Locate the cell with the specified text and output its [X, Y] center coordinate. 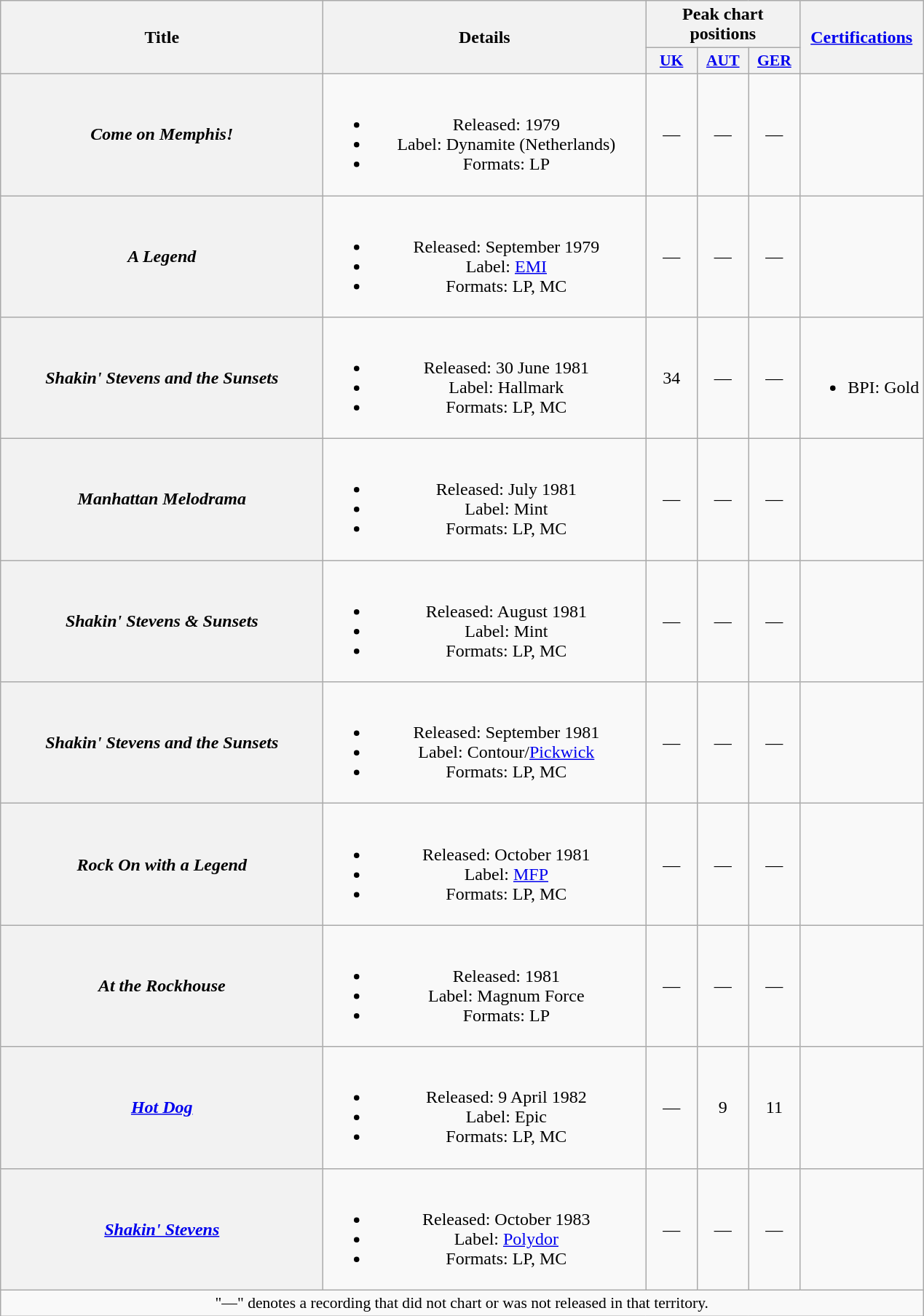
A Legend [162, 256]
BPI: Gold [862, 378]
Title [162, 38]
Released: August 1981Label: MintFormats: LP, MC [485, 622]
Released: July 1981Label: MintFormats: LP, MC [485, 499]
Released: October 1983Label: PolydorFormats: LP, MC [485, 1229]
Released: 9 April 1982Label: EpicFormats: LP, MC [485, 1108]
Released: 1981Label: Magnum ForceFormats: LP [485, 986]
Hot Dog [162, 1108]
Shakin' Stevens & Sunsets [162, 622]
Released: 30 June 1981Label: HallmarkFormats: LP, MC [485, 378]
Rock On with a Legend [162, 865]
Come on Memphis! [162, 134]
Manhattan Melodrama [162, 499]
Shakin' Stevens [162, 1229]
34 [671, 378]
"—" denotes a recording that did not chart or was not released in that territory. [462, 1303]
Released: October 1981Label: MFPFormats: LP, MC [485, 865]
AUT [722, 61]
9 [722, 1108]
Released: 1979Label: Dynamite (Netherlands)Formats: LP [485, 134]
Released: September 1981Label: Contour/PickwickFormats: LP, MC [485, 742]
Peak chart positions [723, 25]
Certifications [862, 38]
UK [671, 61]
At the Rockhouse [162, 986]
GER [775, 61]
Details [485, 38]
11 [775, 1108]
Released: September 1979Label: EMIFormats: LP, MC [485, 256]
